Extract the (X, Y) coordinate from the center of the cell holding the provided text.  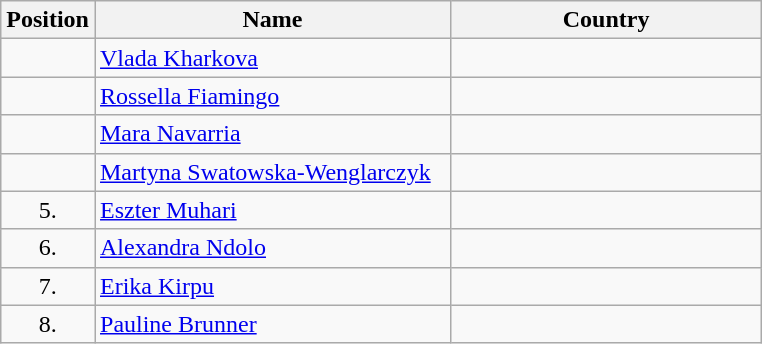
Mara Navarria (272, 134)
Country (606, 20)
Alexandra Ndolo (272, 248)
Name (272, 20)
Rossella Fiamingo (272, 96)
Pauline Brunner (272, 324)
7. (48, 286)
Vlada Kharkova (272, 58)
Martyna Swatowska-Wenglarczyk (272, 172)
6. (48, 248)
8. (48, 324)
Eszter Muhari (272, 210)
5. (48, 210)
Erika Kirpu (272, 286)
Position (48, 20)
